Identify which cell holds the provided text, then report its (X, Y) central coordinate. 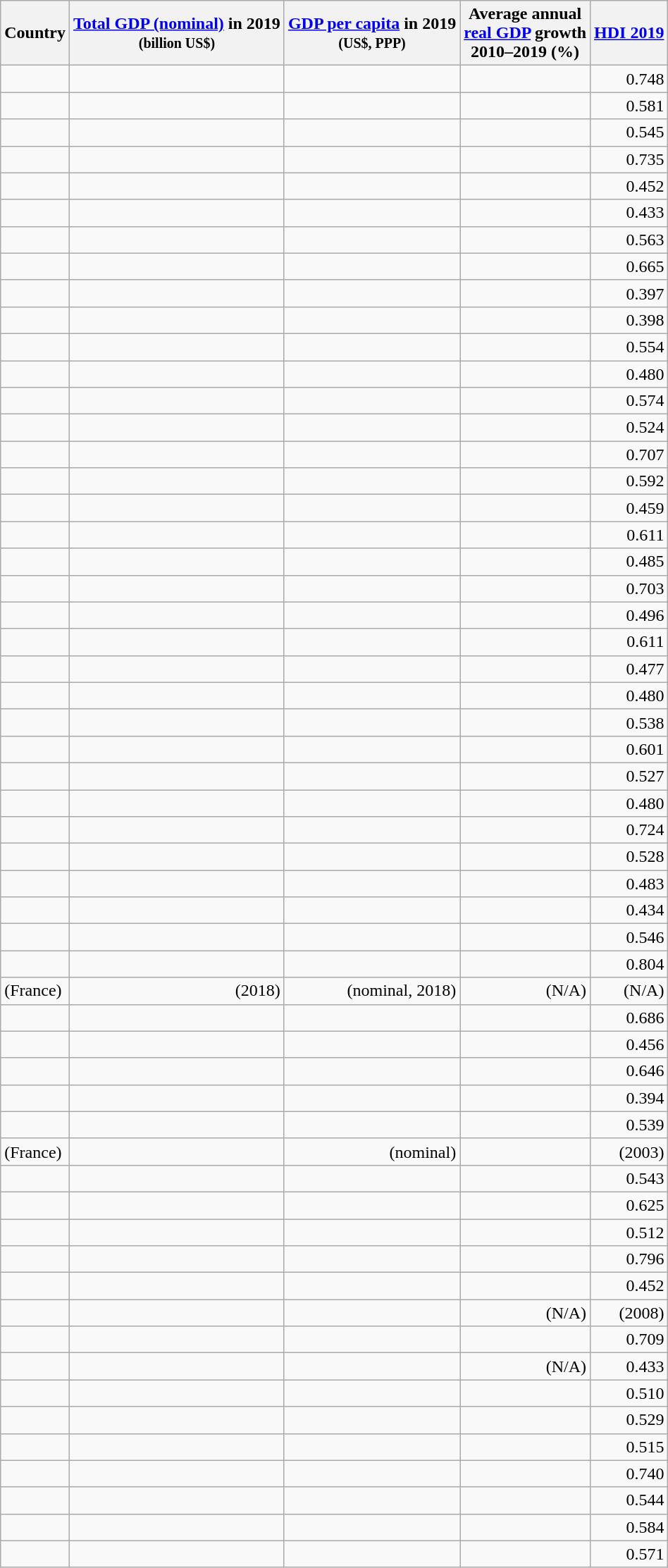
0.571 (629, 1554)
0.529 (629, 1420)
0.546 (629, 937)
0.581 (629, 106)
GDP per capita in 2019 (US$, PPP) (372, 33)
0.510 (629, 1393)
0.646 (629, 1071)
0.703 (629, 588)
(2008) (629, 1313)
0.394 (629, 1098)
0.796 (629, 1259)
0.625 (629, 1205)
0.496 (629, 615)
0.456 (629, 1044)
0.563 (629, 240)
0.707 (629, 455)
0.483 (629, 884)
0.574 (629, 401)
0.528 (629, 857)
Average annualreal GDP growth 2010–2019 (%) (526, 33)
0.512 (629, 1233)
0.527 (629, 776)
0.584 (629, 1527)
0.544 (629, 1500)
(nominal) (372, 1152)
0.397 (629, 293)
0.554 (629, 347)
0.434 (629, 910)
0.539 (629, 1125)
HDI 2019 (629, 33)
0.748 (629, 79)
0.545 (629, 132)
0.735 (629, 159)
0.709 (629, 1340)
0.459 (629, 508)
0.740 (629, 1474)
Total GDP (nominal) in 2019 (billion US$) (176, 33)
0.515 (629, 1447)
(nominal, 2018) (372, 991)
0.543 (629, 1178)
0.665 (629, 266)
0.477 (629, 669)
0.804 (629, 964)
(2003) (629, 1152)
Country (35, 33)
0.724 (629, 830)
0.686 (629, 1018)
0.485 (629, 562)
0.398 (629, 320)
(2018) (176, 991)
0.592 (629, 481)
0.524 (629, 428)
0.538 (629, 722)
0.601 (629, 749)
